Find where the given text appears and provide that cell's center as (X, Y) coordinate. 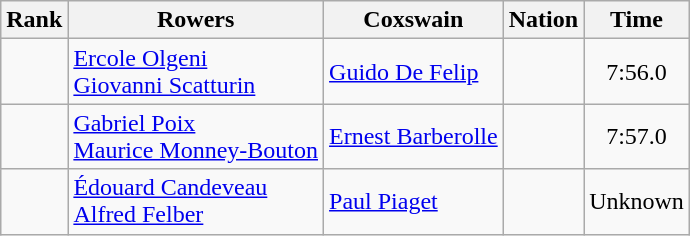
Rowers (196, 20)
Ernest Barberolle (414, 136)
Paul Piaget (414, 202)
Édouard CandeveauAlfred Felber (196, 202)
Gabriel PoixMaurice Monney-Bouton (196, 136)
Ercole OlgeniGiovanni Scatturin (196, 72)
7:57.0 (637, 136)
Unknown (637, 202)
Coxswain (414, 20)
Nation (543, 20)
Rank (34, 20)
7:56.0 (637, 72)
Time (637, 20)
Guido De Felip (414, 72)
